Return [X, Y] of the center of cell containing provided text 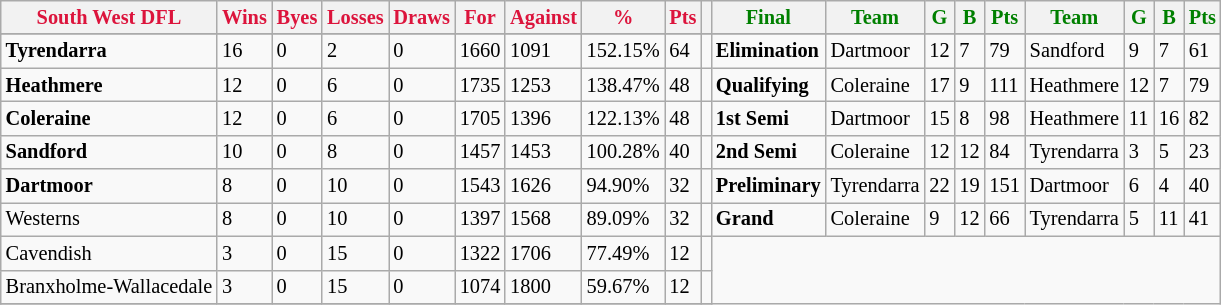
151 [1005, 186]
89.09% [624, 219]
111 [1005, 85]
1705 [480, 118]
% [624, 17]
1253 [544, 85]
1626 [544, 186]
1457 [480, 152]
Wins [244, 17]
1706 [544, 253]
Losses [355, 17]
Westerns [109, 219]
98 [1005, 118]
Grand [768, 219]
152.15% [624, 51]
1st Semi [768, 118]
66 [1005, 219]
1453 [544, 152]
77.49% [624, 253]
1091 [544, 51]
1397 [480, 219]
1660 [480, 51]
64 [682, 51]
Against [544, 17]
Branxholme-Wallacedale [109, 287]
22 [939, 186]
For [480, 17]
41 [1202, 219]
2nd Semi [768, 152]
Draws [421, 17]
82 [1202, 118]
23 [1202, 152]
1735 [480, 85]
Qualifying [768, 85]
4 [1169, 186]
19 [969, 186]
138.47% [624, 85]
1396 [544, 118]
61 [1202, 51]
1568 [544, 219]
94.90% [624, 186]
59.67% [624, 287]
100.28% [624, 152]
122.13% [624, 118]
84 [1005, 152]
2 [355, 51]
Cavendish [109, 253]
1543 [480, 186]
1074 [480, 287]
Preliminary [768, 186]
Elimination [768, 51]
1800 [544, 287]
17 [939, 85]
Byes [297, 17]
South West DFL [109, 17]
1322 [480, 253]
Final [768, 17]
